Return the (x, y) coordinate for the center point of the cell that contains the specified text.  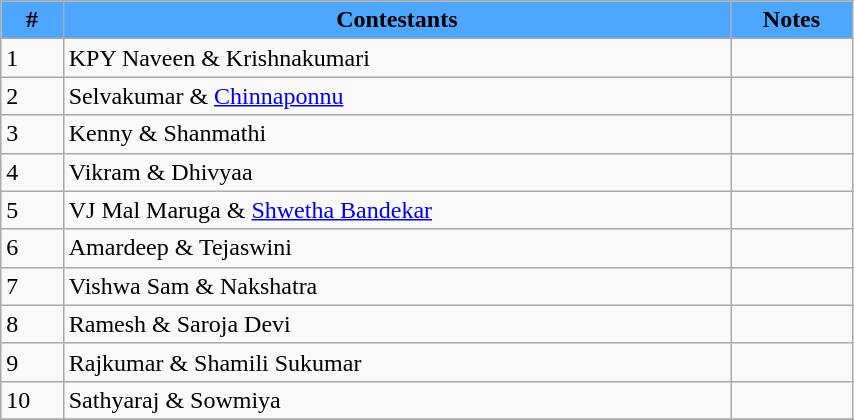
Amardeep & Tejaswini (396, 248)
Notes (791, 20)
Vikram & Dhivyaa (396, 172)
5 (32, 210)
9 (32, 362)
Sathyaraj & Sowmiya (396, 400)
6 (32, 248)
Kenny & Shanmathi (396, 134)
10 (32, 400)
Rajkumar & Shamili Sukumar (396, 362)
2 (32, 96)
Vishwa Sam & Nakshatra (396, 286)
Contestants (396, 20)
7 (32, 286)
KPY Naveen & Krishnakumari (396, 58)
Ramesh & Saroja Devi (396, 324)
8 (32, 324)
VJ Mal Maruga & Shwetha Bandekar (396, 210)
4 (32, 172)
Selvakumar & Chinnaponnu (396, 96)
3 (32, 134)
1 (32, 58)
# (32, 20)
